Search for the cell housing the specified text and yield its (X, Y) center coordinate. 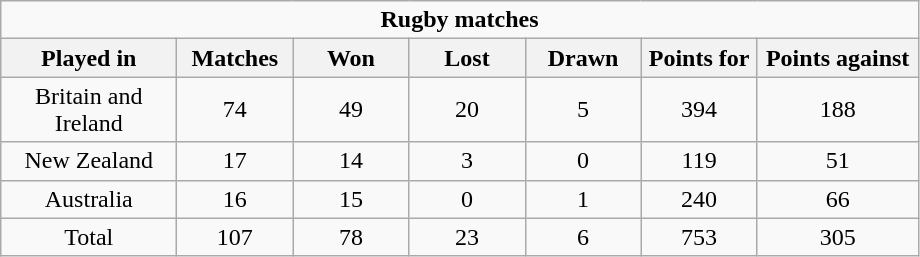
3 (467, 161)
753 (699, 237)
Britain and Ireland (89, 110)
Played in (89, 58)
Points against (838, 58)
Won (351, 58)
51 (838, 161)
17 (235, 161)
Points for (699, 58)
240 (699, 199)
15 (351, 199)
Total (89, 237)
New Zealand (89, 161)
23 (467, 237)
Drawn (583, 58)
188 (838, 110)
49 (351, 110)
14 (351, 161)
74 (235, 110)
66 (838, 199)
Lost (467, 58)
6 (583, 237)
Matches (235, 58)
305 (838, 237)
1 (583, 199)
20 (467, 110)
78 (351, 237)
Rugby matches (460, 20)
Australia (89, 199)
107 (235, 237)
5 (583, 110)
16 (235, 199)
394 (699, 110)
119 (699, 161)
